Return the [x, y] coordinate for the center point of the cell that contains the specified text.  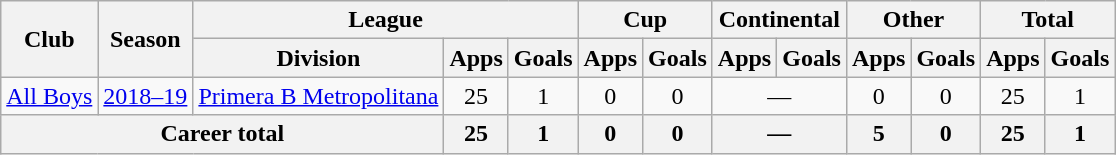
Season [146, 39]
2018–19 [146, 96]
Club [50, 39]
Total [1048, 20]
Continental [779, 20]
Primera B Metropolitana [318, 96]
5 [878, 134]
Career total [222, 134]
Cup [645, 20]
League [386, 20]
Division [318, 58]
Other [913, 20]
All Boys [50, 96]
